Identify which cell holds the provided text, then report its (X, Y) central coordinate. 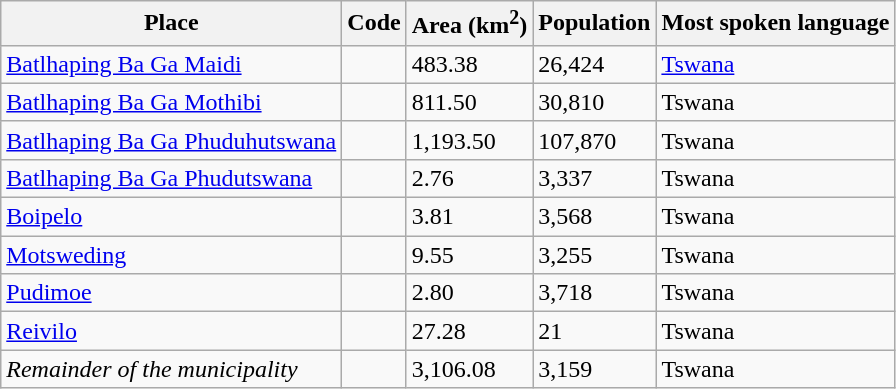
483.38 (470, 64)
2.80 (470, 293)
27.28 (470, 331)
Most spoken language (776, 24)
1,193.50 (470, 140)
3,106.08 (470, 369)
Population (594, 24)
Batlhaping Ba Ga Mothibi (172, 102)
3,337 (594, 178)
Motsweding (172, 255)
2.76 (470, 178)
3,568 (594, 217)
107,870 (594, 140)
Code (374, 24)
30,810 (594, 102)
Place (172, 24)
9.55 (470, 255)
3.81 (470, 217)
811.50 (470, 102)
Boipelo (172, 217)
Area (km2) (470, 24)
3,255 (594, 255)
3,718 (594, 293)
Pudimoe (172, 293)
21 (594, 331)
Batlhaping Ba Ga Phuduhutswana (172, 140)
Remainder of the municipality (172, 369)
3,159 (594, 369)
Batlhaping Ba Ga Maidi (172, 64)
26,424 (594, 64)
Batlhaping Ba Ga Phudutswana (172, 178)
Reivilo (172, 331)
